Return [X, Y] of the center of cell containing provided text 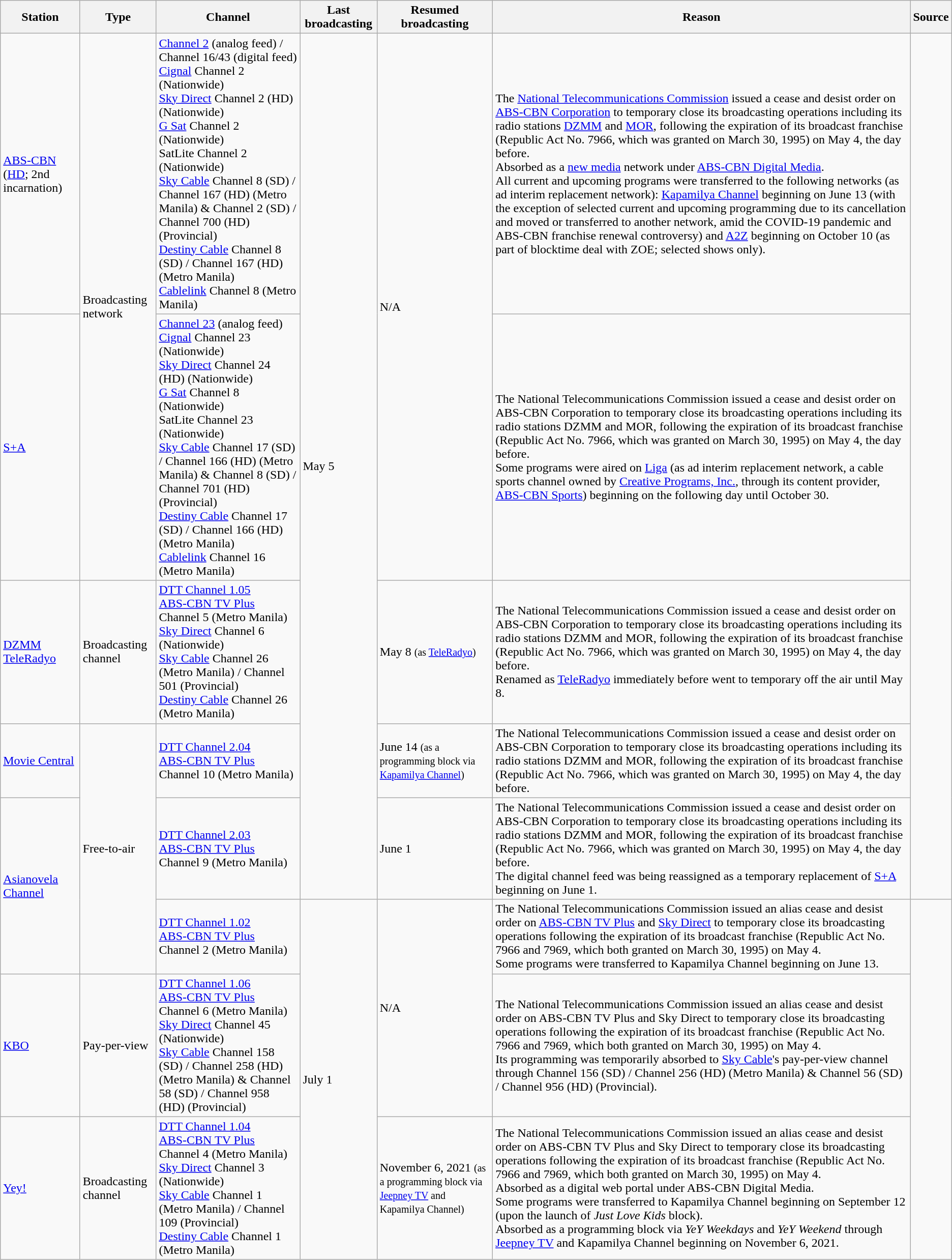
Resumed broadcasting [434, 17]
Type [118, 17]
May 5 [339, 466]
S+A [40, 447]
June 1 [434, 848]
Pay-per-view [118, 1045]
DTT Channel 2.04ABS-CBN TV Plus Channel 10 (Metro Manila) [228, 760]
Asianovela Channel [40, 886]
KBO [40, 1045]
Last broadcasting [339, 17]
Channel [228, 17]
DZMM TeleRadyo [40, 652]
Source [931, 17]
July 1 [339, 1079]
May 8 (as TeleRadyo) [434, 652]
ABS-CBN (HD; 2nd incarnation) [40, 174]
Movie Central [40, 760]
Reason [702, 17]
DTT Channel 2.03ABS-CBN TV Plus Channel 9 (Metro Manila) [228, 848]
November 6, 2021 (as a programming block via Jeepney TV and Kapamilya Channel) [434, 1188]
Broadcasting network [118, 307]
June 14 (as a programming block via Kapamilya Channel) [434, 760]
Free-to-air [118, 848]
Yey! [40, 1188]
DTT Channel 1.02ABS-CBN TV Plus Channel 2 (Metro Manila) [228, 936]
Station [40, 17]
